Determine the [X, Y] coordinate at the center of the cell enclosing the given text.  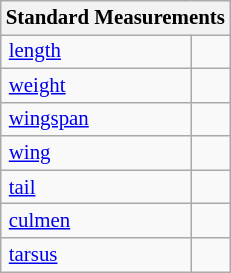
culmen [96, 221]
wing [96, 153]
wingspan [96, 119]
tarsus [96, 255]
Standard Measurements [116, 18]
tail [96, 187]
length [96, 51]
weight [96, 85]
